Return the [x, y] coordinate for the center point of the cell that contains the specified text.  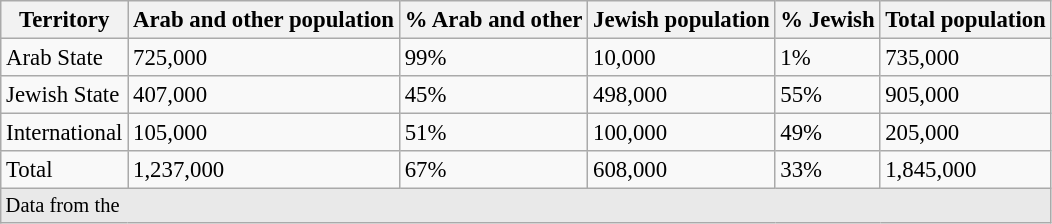
105,000 [264, 133]
% Arab and other [493, 20]
67% [493, 170]
905,000 [966, 95]
99% [493, 58]
498,000 [682, 95]
Territory [64, 20]
725,000 [264, 58]
Total population [966, 20]
1% [828, 58]
205,000 [966, 133]
Arab and other population [264, 20]
608,000 [682, 170]
45% [493, 95]
407,000 [264, 95]
Arab State [64, 58]
735,000 [966, 58]
49% [828, 133]
100,000 [682, 133]
Data from the [526, 206]
International [64, 133]
1,237,000 [264, 170]
33% [828, 170]
Jewish population [682, 20]
51% [493, 133]
55% [828, 95]
1,845,000 [966, 170]
10,000 [682, 58]
Total [64, 170]
Jewish State [64, 95]
% Jewish [828, 20]
